Find where the given text appears and provide that cell's center as [X, Y] coordinate. 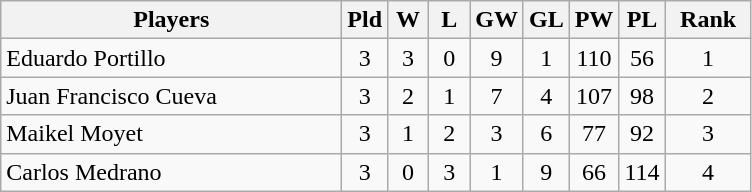
Carlos Medrano [172, 172]
6 [546, 134]
Maikel Moyet [172, 134]
GW [497, 20]
Eduardo Portillo [172, 58]
98 [642, 96]
PW [594, 20]
Juan Francisco Cueva [172, 96]
Players [172, 20]
66 [594, 172]
56 [642, 58]
110 [594, 58]
107 [594, 96]
114 [642, 172]
W [408, 20]
L [450, 20]
Pld [365, 20]
7 [497, 96]
92 [642, 134]
PL [642, 20]
77 [594, 134]
Rank [708, 20]
GL [546, 20]
